Find where the given text appears and provide that cell's center as (X, Y) coordinate. 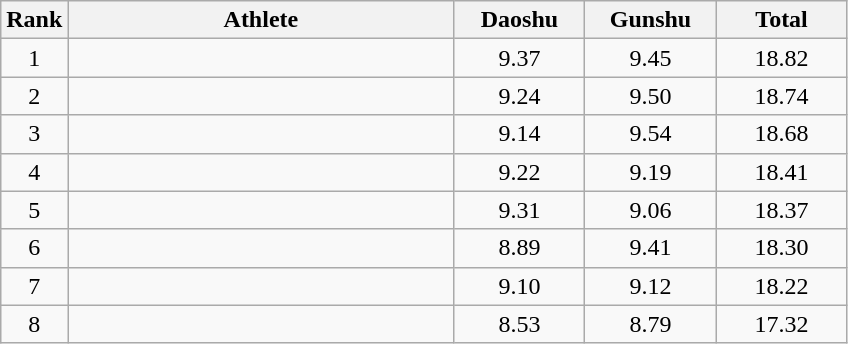
Daoshu (520, 20)
Athlete (261, 20)
9.10 (520, 286)
5 (34, 210)
Rank (34, 20)
9.22 (520, 172)
1 (34, 58)
8.53 (520, 324)
9.50 (650, 96)
4 (34, 172)
8 (34, 324)
18.82 (782, 58)
18.68 (782, 134)
8.79 (650, 324)
6 (34, 248)
Total (782, 20)
9.54 (650, 134)
9.19 (650, 172)
7 (34, 286)
9.31 (520, 210)
18.41 (782, 172)
18.74 (782, 96)
18.30 (782, 248)
17.32 (782, 324)
9.12 (650, 286)
18.22 (782, 286)
2 (34, 96)
9.45 (650, 58)
18.37 (782, 210)
Gunshu (650, 20)
9.06 (650, 210)
9.14 (520, 134)
3 (34, 134)
9.37 (520, 58)
9.41 (650, 248)
8.89 (520, 248)
9.24 (520, 96)
